Capture the cell that displays the provided text and extract its (X, Y) central coordinate. 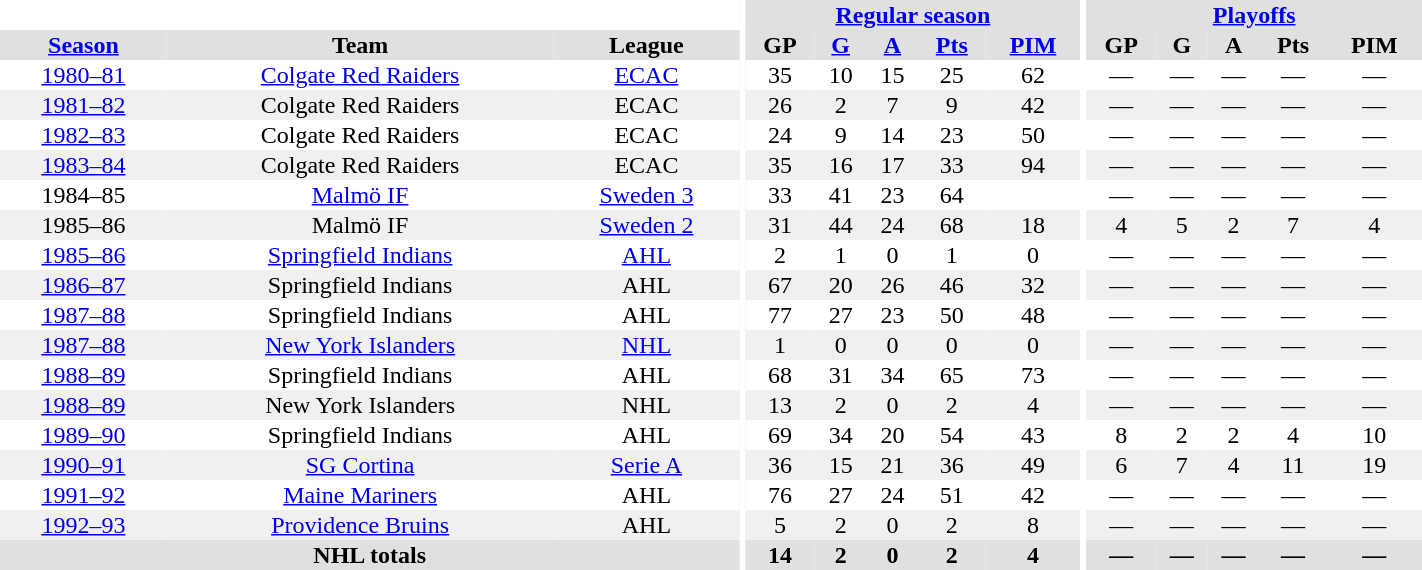
19 (1374, 465)
64 (952, 195)
13 (780, 405)
Sweden 2 (646, 225)
6 (1121, 465)
1984–85 (84, 195)
25 (952, 75)
1983–84 (84, 165)
94 (1032, 165)
41 (841, 195)
11 (1292, 465)
1982–83 (84, 135)
67 (780, 285)
43 (1032, 435)
69 (780, 435)
48 (1032, 315)
51 (952, 495)
54 (952, 435)
Providence Bruins (360, 525)
1981–82 (84, 105)
17 (893, 165)
1991–92 (84, 495)
16 (841, 165)
League (646, 45)
NHL totals (370, 555)
1980–81 (84, 75)
44 (841, 225)
49 (1032, 465)
1986–87 (84, 285)
73 (1032, 375)
32 (1032, 285)
1990–91 (84, 465)
65 (952, 375)
18 (1032, 225)
1992–93 (84, 525)
1989–90 (84, 435)
76 (780, 495)
Sweden 3 (646, 195)
Regular season (912, 15)
77 (780, 315)
46 (952, 285)
62 (1032, 75)
Playoffs (1254, 15)
Serie A (646, 465)
Season (84, 45)
21 (893, 465)
Team (360, 45)
SG Cortina (360, 465)
Maine Mariners (360, 495)
